Return the [x, y] coordinate for the center point of the cell that contains the specified text.  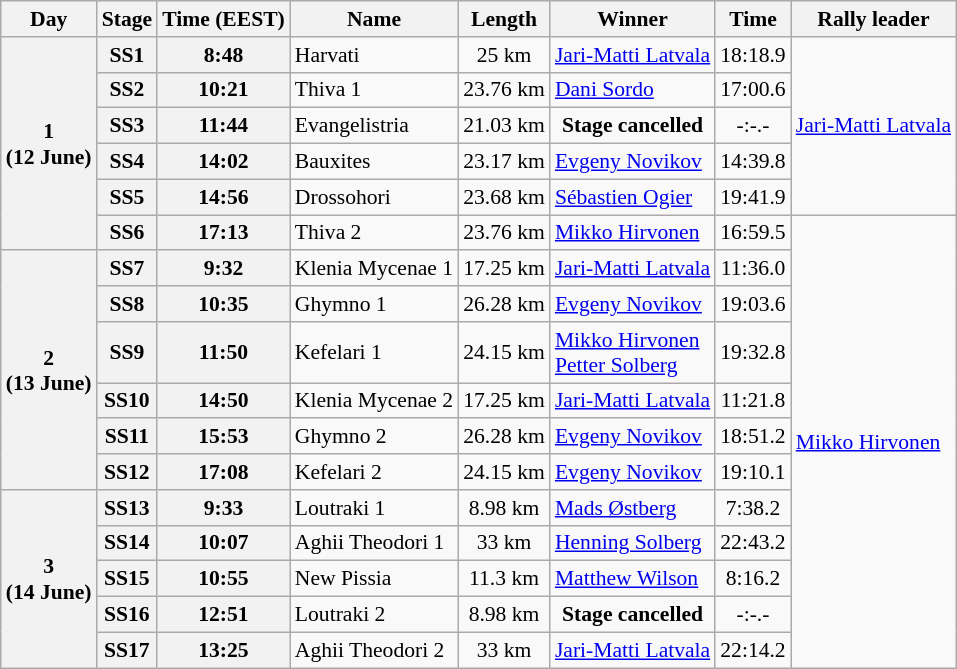
14:39.8 [752, 162]
14:50 [224, 401]
18:18.9 [752, 55]
Bauxites [374, 162]
SS5 [127, 197]
12:51 [224, 615]
11.3 km [504, 579]
22:14.2 [752, 650]
17:00.6 [752, 90]
Thiva 2 [374, 233]
10:55 [224, 579]
17:13 [224, 233]
Drossohori [374, 197]
Mikko Hirvonen Petter Solberg [632, 352]
Rally leader [874, 19]
Kefelari 2 [374, 472]
SS4 [127, 162]
10:21 [224, 90]
7:38.2 [752, 508]
11:36.0 [752, 269]
SS8 [127, 304]
11:50 [224, 352]
SS1 [127, 55]
3(14 June) [49, 579]
Dani Sordo [632, 90]
Klenia Mycenae 2 [374, 401]
18:51.2 [752, 437]
15:53 [224, 437]
22:43.2 [752, 543]
10:35 [224, 304]
10:07 [224, 543]
Harvati [374, 55]
SS17 [127, 650]
2(13 June) [49, 370]
9:32 [224, 269]
19:41.9 [752, 197]
Loutraki 1 [374, 508]
19:03.6 [752, 304]
SS12 [127, 472]
19:32.8 [752, 352]
16:59.5 [752, 233]
11:21.8 [752, 401]
SS10 [127, 401]
Aghii Theodori 2 [374, 650]
SS6 [127, 233]
Aghii Theodori 1 [374, 543]
SS15 [127, 579]
Ghymno 1 [374, 304]
SS2 [127, 90]
9:33 [224, 508]
11:44 [224, 126]
SS13 [127, 508]
Sébastien Ogier [632, 197]
Henning Solberg [632, 543]
8:16.2 [752, 579]
Mads Østberg [632, 508]
Length [504, 19]
23.68 km [504, 197]
SS16 [127, 615]
SS14 [127, 543]
8:48 [224, 55]
Day [49, 19]
14:02 [224, 162]
17:08 [224, 472]
Evangelistria [374, 126]
Winner [632, 19]
Time (EEST) [224, 19]
SS3 [127, 126]
SS7 [127, 269]
Name [374, 19]
SS9 [127, 352]
Thiva 1 [374, 90]
Matthew Wilson [632, 579]
1(12 June) [49, 144]
14:56 [224, 197]
13:25 [224, 650]
Stage [127, 19]
New Pissia [374, 579]
Loutraki 2 [374, 615]
SS11 [127, 437]
Ghymno 2 [374, 437]
Time [752, 19]
Kefelari 1 [374, 352]
25 km [504, 55]
Klenia Mycenae 1 [374, 269]
21.03 km [504, 126]
19:10.1 [752, 472]
23.17 km [504, 162]
